Find where the given text appears and provide that cell's center as [X, Y] coordinate. 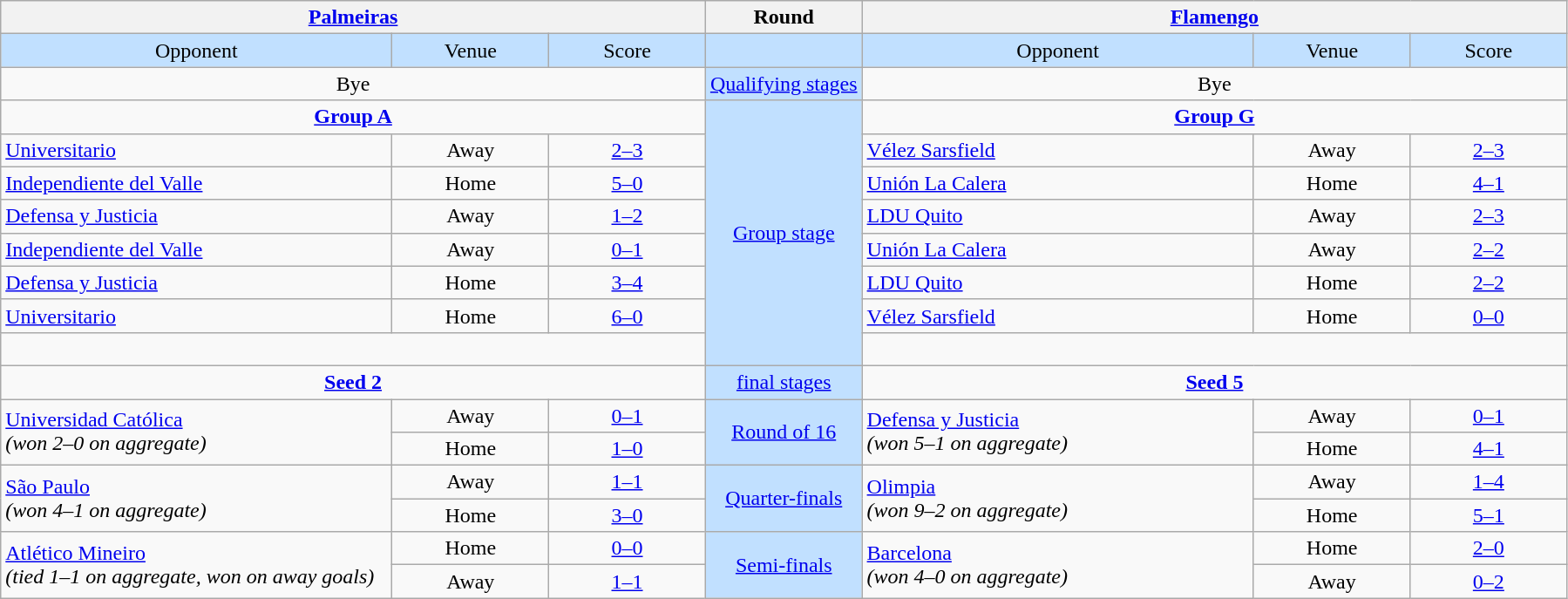
2–0 [1489, 548]
1–0 [628, 449]
Defensa y Justicia(won 5–1 on aggregate) [1058, 432]
final stages [784, 382]
3–4 [628, 282]
5–0 [628, 183]
Semi-finals [784, 565]
Round of 16 [784, 432]
Quarter-finals [784, 499]
Group stage [784, 233]
Qualifying stages [784, 84]
0–2 [1489, 582]
Group A [354, 117]
Atlético Mineiro(tied 1–1 on aggregate, won on away goals) [197, 565]
1–2 [628, 216]
Round [784, 17]
Seed 5 [1215, 382]
Seed 2 [354, 382]
Olimpia(won 9–2 on aggregate) [1058, 499]
Barcelona(won 4–0 on aggregate) [1058, 565]
3–0 [628, 515]
1–4 [1489, 482]
Flamengo [1215, 17]
São Paulo(won 4–1 on aggregate) [197, 499]
Universidad Católica(won 2–0 on aggregate) [197, 432]
5–1 [1489, 515]
Palmeiras [354, 17]
Group G [1215, 117]
6–0 [628, 316]
